Scan for the cell matching the given text and deliver its (x, y) coordinate at center. 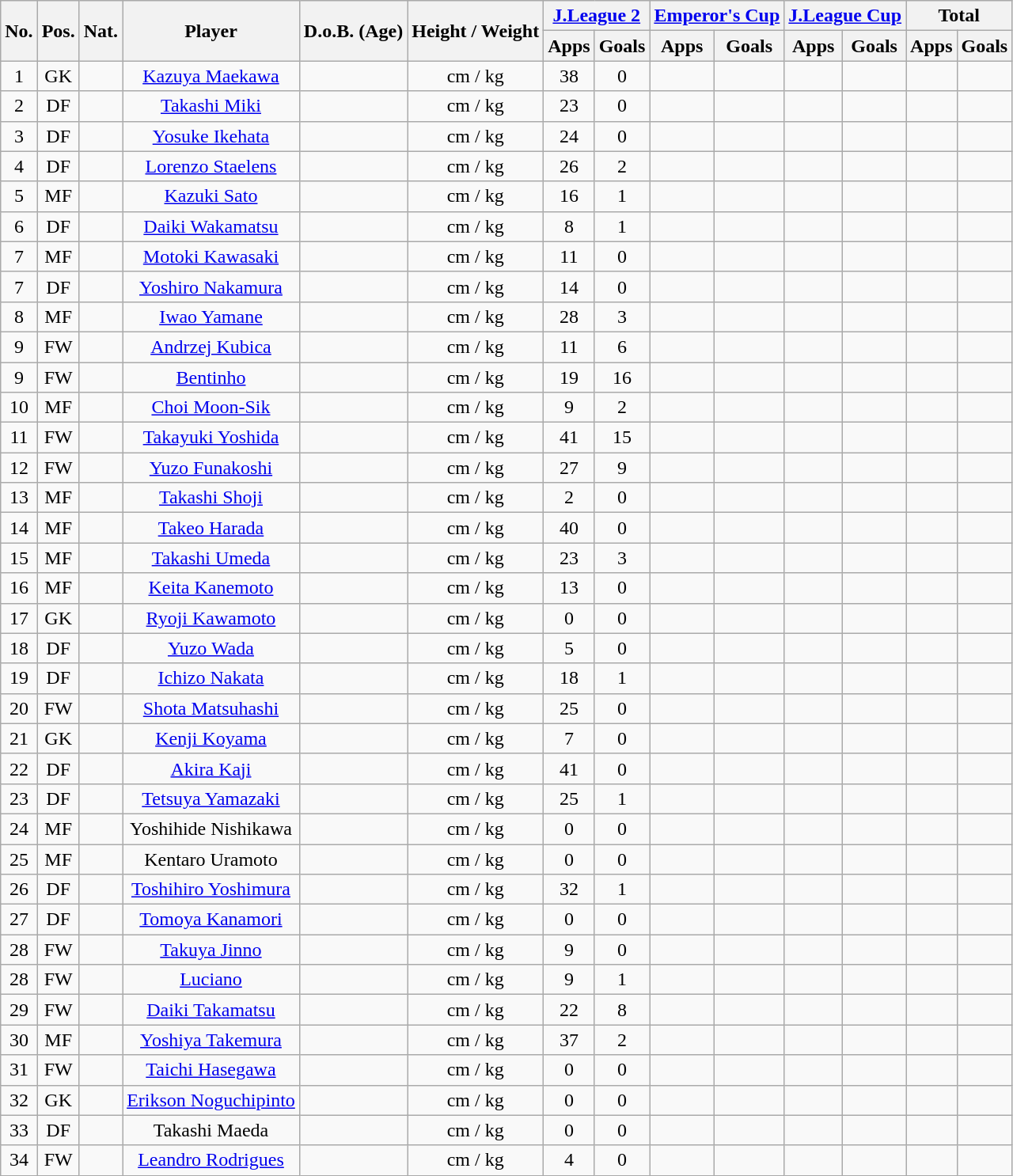
17 (19, 618)
Iwao Yamane (211, 317)
Takuya Jinno (211, 950)
Tetsuya Yamazaki (211, 799)
38 (569, 76)
Yuzo Funakoshi (211, 468)
Lorenzo Staelens (211, 166)
Takeo Harada (211, 528)
Ichizo Nakata (211, 678)
Kazuya Maekawa (211, 76)
31 (19, 1070)
Keita Kanemoto (211, 588)
Ryoji Kawamoto (211, 618)
Leandro Rodrigues (211, 1160)
Andrzej Kubica (211, 347)
Yosuke Ikehata (211, 136)
Takashi Miki (211, 106)
33 (19, 1130)
Motoki Kawasaki (211, 256)
Yoshiya Takemura (211, 1040)
Total (959, 16)
D.o.B. (Age) (353, 31)
Erikson Noguchipinto (211, 1100)
12 (19, 468)
Yoshiro Nakamura (211, 286)
29 (19, 1010)
Player (211, 31)
J.League Cup (845, 16)
Kentaro Uramoto (211, 859)
Shota Matsuhashi (211, 708)
J.League 2 (597, 16)
Bentinho (211, 377)
No. (19, 31)
Luciano (211, 980)
Yoshihide Nishikawa (211, 829)
Akira Kaji (211, 768)
Nat. (101, 31)
Takashi Maeda (211, 1130)
21 (19, 738)
Takashi Umeda (211, 558)
Takayuki Yoshida (211, 438)
Daiki Wakamatsu (211, 226)
Toshihiro Yoshimura (211, 890)
40 (569, 528)
34 (19, 1160)
Kazuki Sato (211, 196)
Tomoya Kanamori (211, 920)
30 (19, 1040)
Pos. (59, 31)
Takashi Shoji (211, 498)
Yuzo Wada (211, 648)
Choi Moon-Sik (211, 408)
Daiki Takamatsu (211, 1010)
10 (19, 408)
Height / Weight (476, 31)
37 (569, 1040)
Taichi Hasegawa (211, 1070)
Emperor's Cup (717, 16)
20 (19, 708)
Kenji Koyama (211, 738)
